For the text-containing cell, return its midpoint in (x, y) coordinate format. 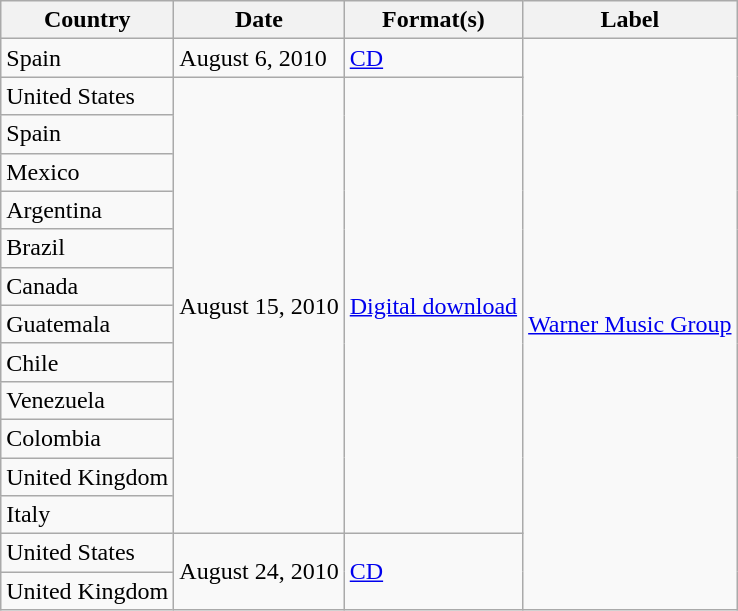
August 6, 2010 (259, 58)
Mexico (88, 172)
August 15, 2010 (259, 306)
Argentina (88, 210)
Guatemala (88, 324)
Digital download (433, 306)
Label (630, 20)
Date (259, 20)
Colombia (88, 438)
Canada (88, 286)
Country (88, 20)
Venezuela (88, 400)
August 24, 2010 (259, 572)
Format(s) (433, 20)
Warner Music Group (630, 324)
Chile (88, 362)
Italy (88, 515)
Brazil (88, 248)
